Provide the [X, Y] coordinate of the cell's center where the given text is located.  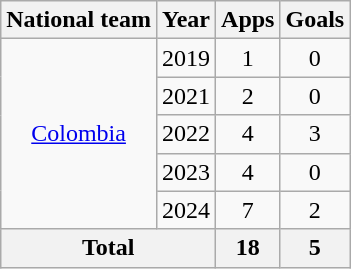
National team [79, 20]
2022 [186, 134]
3 [315, 134]
2021 [186, 96]
2023 [186, 172]
Goals [315, 20]
1 [248, 58]
7 [248, 210]
18 [248, 248]
Total [108, 248]
Colombia [79, 134]
Apps [248, 20]
5 [315, 248]
2019 [186, 58]
2024 [186, 210]
Year [186, 20]
